Scan for the cell matching the given text and deliver its [x, y] coordinate at center. 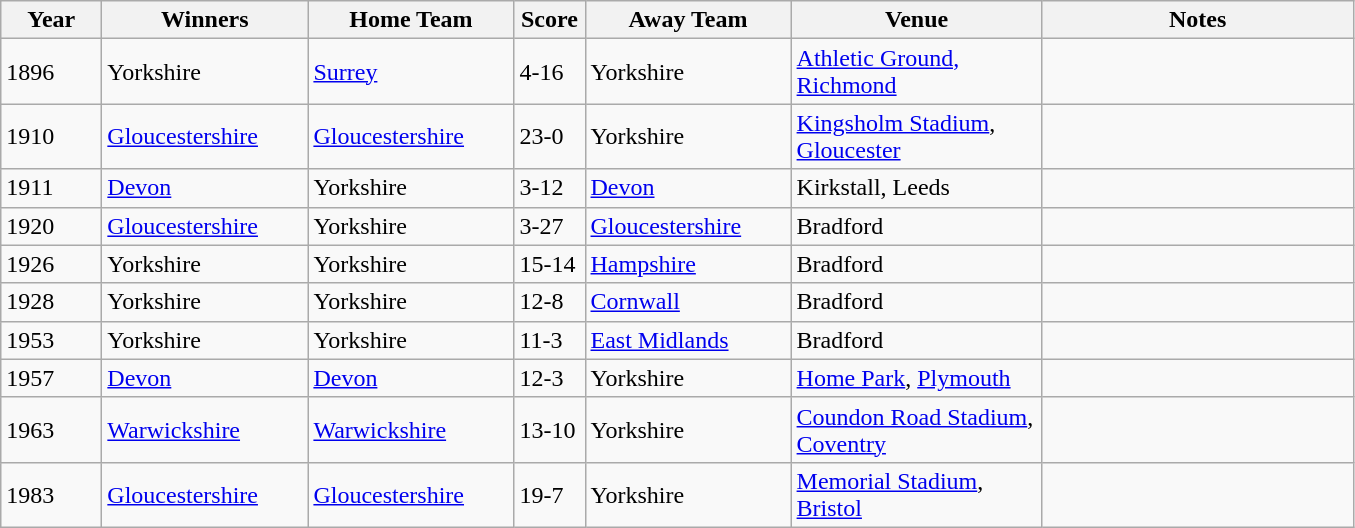
Coundon Road Stadium, Coventry [916, 430]
Surrey [411, 72]
Notes [1198, 20]
11-3 [550, 340]
12-3 [550, 378]
12-8 [550, 302]
3-27 [550, 226]
Home Team [411, 20]
Winners [205, 20]
4-16 [550, 72]
3-12 [550, 188]
Athletic Ground, Richmond [916, 72]
1983 [52, 494]
19-7 [550, 494]
1911 [52, 188]
Hampshire [688, 264]
15-14 [550, 264]
Kirkstall, Leeds [916, 188]
1953 [52, 340]
Score [550, 20]
Home Park, Plymouth [916, 378]
23-0 [550, 136]
1928 [52, 302]
Year [52, 20]
Venue [916, 20]
Kingsholm Stadium, Gloucester [916, 136]
Away Team [688, 20]
Memorial Stadium, Bristol [916, 494]
East Midlands [688, 340]
1920 [52, 226]
1926 [52, 264]
Cornwall [688, 302]
1896 [52, 72]
1957 [52, 378]
1910 [52, 136]
1963 [52, 430]
13-10 [550, 430]
